From the cell containing the given text, extract its center point as (X, Y) coordinate. 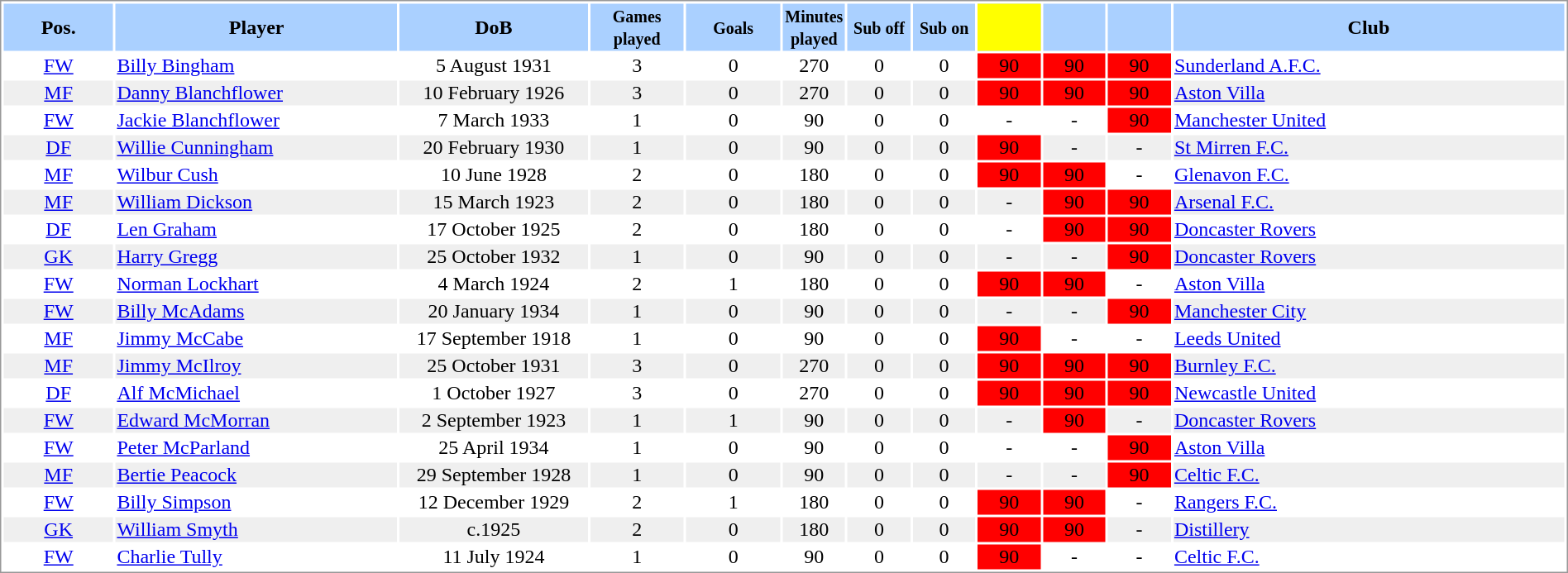
Player (256, 26)
Norman Lockhart (256, 284)
25 October 1931 (493, 366)
Arsenal F.C. (1368, 203)
Billy Bingham (256, 65)
Burnley F.C. (1368, 366)
Peter McParland (256, 447)
15 March 1923 (493, 203)
Harry Gregg (256, 257)
Len Graham (256, 229)
Willie Cunningham (256, 148)
17 October 1925 (493, 229)
Sunderland A.F.C. (1368, 65)
Leeds United (1368, 338)
Goals (734, 26)
Bertie Peacock (256, 475)
Distillery (1368, 530)
20 January 1934 (493, 312)
25 April 1934 (493, 447)
Glenavon F.C. (1368, 174)
DoB (493, 26)
Billy McAdams (256, 312)
Jackie Blanchflower (256, 120)
29 September 1928 (493, 475)
Sub off (879, 26)
Jimmy McCabe (256, 338)
Pos. (58, 26)
Gamesplayed (637, 26)
William Dickson (256, 203)
10 February 1926 (493, 93)
Edward McMorran (256, 421)
William Smyth (256, 530)
c.1925 (493, 530)
25 October 1932 (493, 257)
Wilbur Cush (256, 174)
Minutesplayed (814, 26)
17 September 1918 (493, 338)
12 December 1929 (493, 502)
Danny Blanchflower (256, 93)
10 June 1928 (493, 174)
2 September 1923 (493, 421)
Manchester United (1368, 120)
Sub on (944, 26)
Newcastle United (1368, 393)
5 August 1931 (493, 65)
4 March 1924 (493, 284)
Charlie Tully (256, 556)
7 March 1933 (493, 120)
Manchester City (1368, 312)
1 October 1927 (493, 393)
Rangers F.C. (1368, 502)
Jimmy McIlroy (256, 366)
11 July 1924 (493, 556)
20 February 1930 (493, 148)
St Mirren F.C. (1368, 148)
Alf McMichael (256, 393)
Billy Simpson (256, 502)
Club (1368, 26)
